Search for the cell housing the specified text and yield its [x, y] center coordinate. 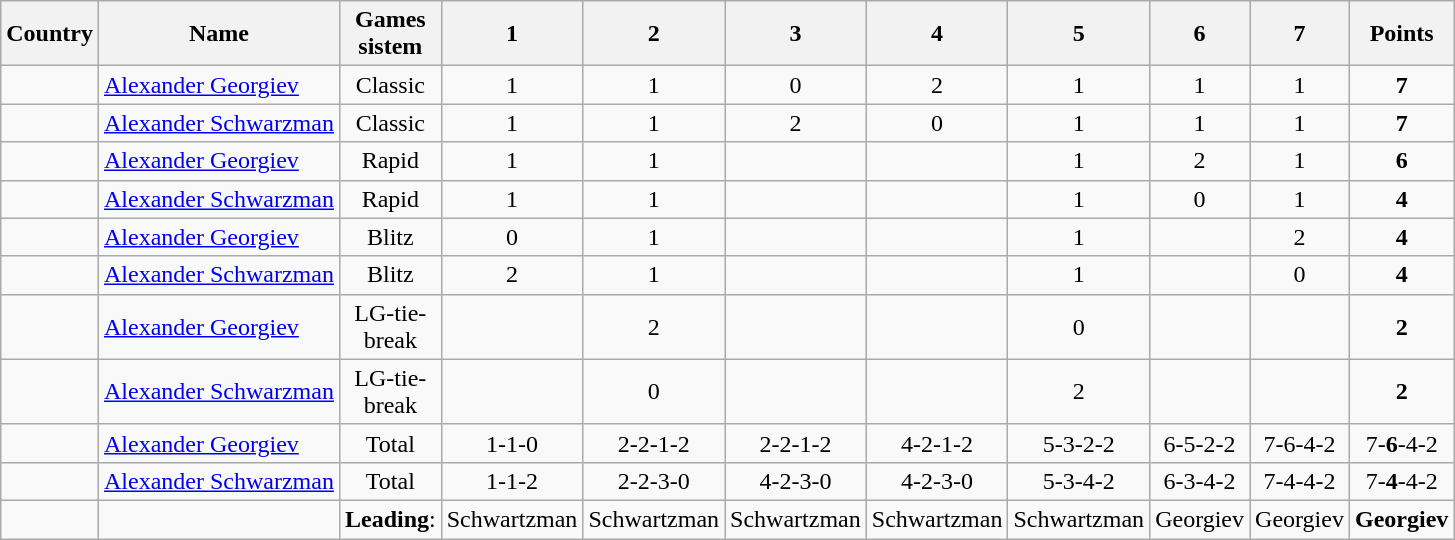
1-1-2 [512, 481]
5 [1079, 34]
5-3-4-2 [1079, 481]
3 [796, 34]
Name [218, 34]
1-1-0 [512, 443]
2-2-3-0 [654, 481]
Points [1401, 34]
5-3-2-2 [1079, 443]
6-3-4-2 [1200, 481]
6-5-2-2 [1200, 443]
Leading: [390, 519]
4-2-1-2 [937, 443]
Country [50, 34]
Games sistem [390, 34]
